Return (X, Y) of the center of cell containing provided text 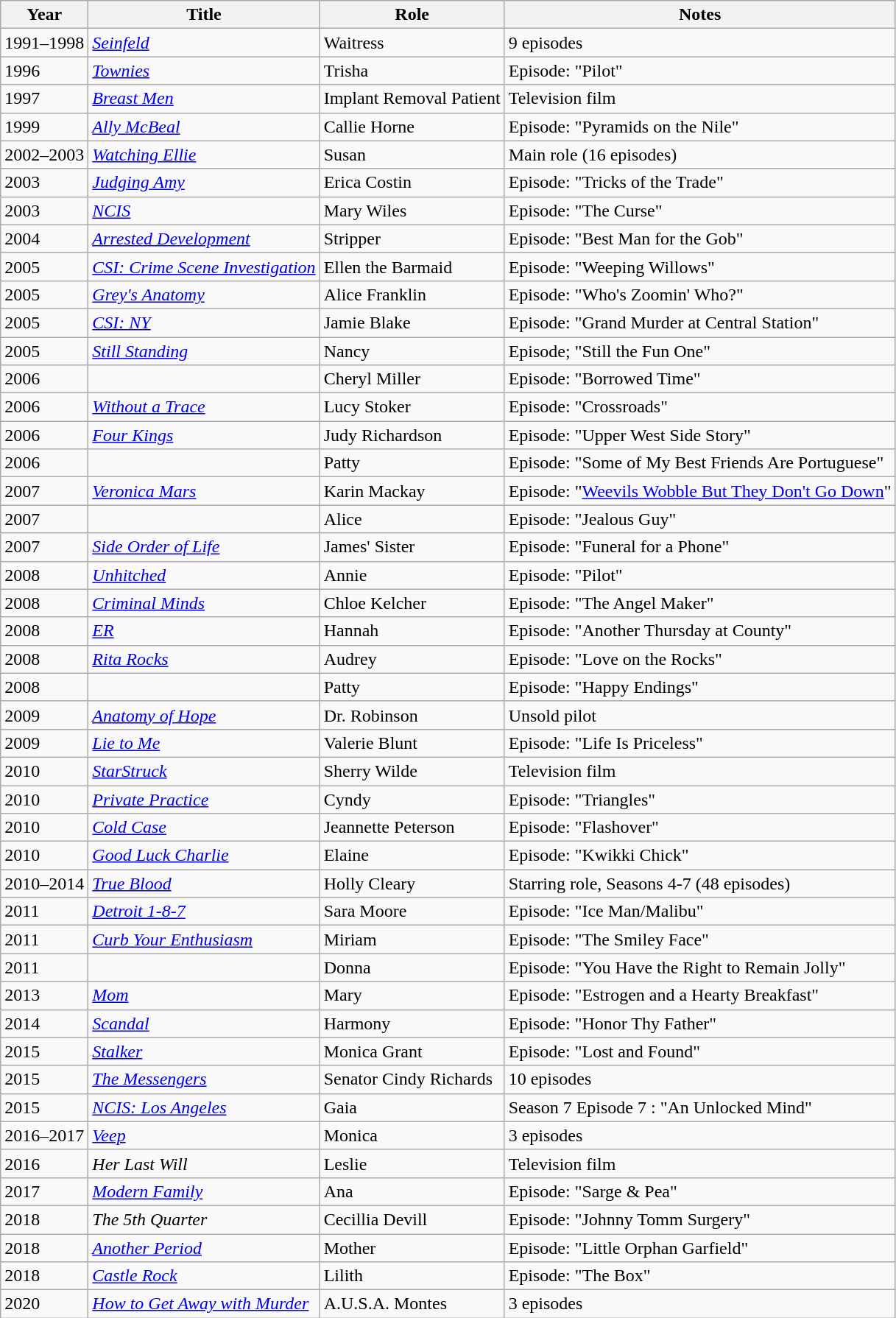
Episode: "Flashover" (699, 828)
Episode: "Triangles" (699, 799)
Rita Rocks (204, 659)
Notes (699, 15)
Mary (412, 995)
ER (204, 631)
The 5th Quarter (204, 1219)
Episode: "Jealous Guy" (699, 519)
Arrested Development (204, 239)
Good Luck Charlie (204, 856)
Veep (204, 1135)
Another Period (204, 1248)
9 episodes (699, 43)
Starring role, Seasons 4-7 (48 episodes) (699, 884)
Valerie Blunt (412, 743)
Episode: "Tricks of the Trade" (699, 183)
2016 (44, 1163)
Episode: "Best Man for the Gob" (699, 239)
Monica (412, 1135)
Watching Ellie (204, 155)
Miriam (412, 940)
Stripper (412, 239)
Episode: "Some of My Best Friends Are Portuguese" (699, 463)
Donna (412, 968)
Episode: "Life Is Priceless" (699, 743)
StarStruck (204, 771)
Unhitched (204, 575)
Senator Cindy Richards (412, 1079)
Ana (412, 1191)
Episode: "Another Thursday at County" (699, 631)
Season 7 Episode 7 : "An Unlocked Mind" (699, 1107)
Cecillia Devill (412, 1219)
Jeannette Peterson (412, 828)
Episode: "Funeral for a Phone" (699, 547)
2016–2017 (44, 1135)
Harmony (412, 1023)
Seinfeld (204, 43)
Side Order of Life (204, 547)
Episode: "Lost and Found" (699, 1051)
Episode: "Crossroads" (699, 407)
Criminal Minds (204, 603)
1991–1998 (44, 43)
Monica Grant (412, 1051)
Implant Removal Patient (412, 99)
Leslie (412, 1163)
CSI: NY (204, 323)
Callie Horne (412, 127)
Sherry Wilde (412, 771)
Title (204, 15)
Modern Family (204, 1191)
Scandal (204, 1023)
Castle Rock (204, 1276)
CSI: Crime Scene Investigation (204, 267)
Anatomy of Hope (204, 715)
Judy Richardson (412, 435)
Episode: "Johnny Tomm Surgery" (699, 1219)
Holly Cleary (412, 884)
Chloe Kelcher (412, 603)
1999 (44, 127)
Gaia (412, 1107)
Episode: "Love on the Rocks" (699, 659)
Breast Men (204, 99)
Episode: "Grand Murder at Central Station" (699, 323)
Year (44, 15)
Episode: "Upper West Side Story" (699, 435)
Episode: "Ice Man/Malibu" (699, 912)
2004 (44, 239)
Episode: "The Angel Maker" (699, 603)
Episode: "Sarge & Pea" (699, 1191)
Erica Costin (412, 183)
Alice Franklin (412, 295)
James' Sister (412, 547)
Judging Amy (204, 183)
Episode: "Little Orphan Garfield" (699, 1248)
2010–2014 (44, 884)
Detroit 1-8-7 (204, 912)
Cold Case (204, 828)
Jamie Blake (412, 323)
10 episodes (699, 1079)
Cheryl Miller (412, 379)
Private Practice (204, 799)
Episode: "Pyramids on the Nile" (699, 127)
Episode: "Who's Zoomin' Who?" (699, 295)
Four Kings (204, 435)
2020 (44, 1304)
Annie (412, 575)
2013 (44, 995)
Her Last Will (204, 1163)
Episode: "Borrowed Time" (699, 379)
NCIS (204, 211)
Veronica Mars (204, 491)
The Messengers (204, 1079)
Grey's Anatomy (204, 295)
1996 (44, 71)
Hannah (412, 631)
2017 (44, 1191)
Episode: "Estrogen and a Hearty Breakfast" (699, 995)
Curb Your Enthusiasm (204, 940)
Audrey (412, 659)
Episode: "The Box" (699, 1276)
Without a Trace (204, 407)
Lie to Me (204, 743)
Dr. Robinson (412, 715)
Episode: "Kwikki Chick" (699, 856)
True Blood (204, 884)
Still Standing (204, 351)
Episode: "You Have the Right to Remain Jolly" (699, 968)
2014 (44, 1023)
Episode; "Still the Fun One" (699, 351)
Sara Moore (412, 912)
Episode: "Happy Endings" (699, 687)
Elaine (412, 856)
Episode: "Weevils Wobble But They Don't Go Down" (699, 491)
Main role (16 episodes) (699, 155)
Mom (204, 995)
How to Get Away with Murder (204, 1304)
Lucy Stoker (412, 407)
Role (412, 15)
Episode: "The Smiley Face" (699, 940)
Episode: "The Curse" (699, 211)
Nancy (412, 351)
2002–2003 (44, 155)
Unsold pilot (699, 715)
A.U.S.A. Montes (412, 1304)
Ellen the Barmaid (412, 267)
Susan (412, 155)
Cyndy (412, 799)
Trisha (412, 71)
Karin Mackay (412, 491)
Mary Wiles (412, 211)
Ally McBeal (204, 127)
Alice (412, 519)
NCIS: Los Angeles (204, 1107)
Mother (412, 1248)
Lilith (412, 1276)
Stalker (204, 1051)
Episode: "Honor Thy Father" (699, 1023)
Townies (204, 71)
1997 (44, 99)
Waitress (412, 43)
Episode: "Weeping Willows" (699, 267)
